Provide the [x, y] coordinate of the cell's center where the given text is located.  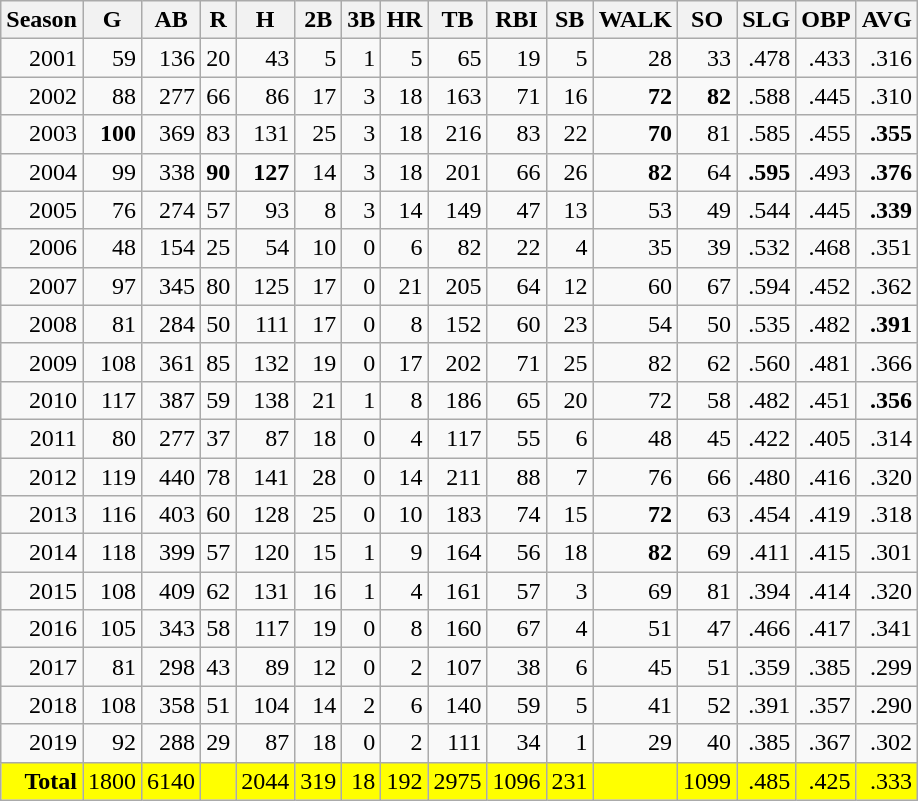
3B [362, 20]
52 [708, 705]
.414 [826, 591]
23 [570, 324]
1800 [112, 781]
.422 [766, 438]
39 [708, 248]
.454 [766, 515]
2044 [266, 781]
2018 [42, 705]
2004 [42, 172]
.362 [886, 286]
1099 [708, 781]
.417 [826, 629]
63 [708, 515]
99 [112, 172]
.481 [826, 362]
138 [266, 400]
49 [708, 210]
SLG [766, 20]
.310 [886, 96]
2007 [42, 286]
2003 [42, 134]
.468 [826, 248]
.333 [886, 781]
.493 [826, 172]
92 [112, 743]
.455 [826, 134]
40 [708, 743]
Season [42, 20]
149 [458, 210]
.535 [766, 324]
231 [570, 781]
403 [172, 515]
2011 [42, 438]
WALK [635, 20]
2012 [42, 477]
.351 [886, 248]
141 [266, 477]
136 [172, 58]
H [266, 20]
2B [318, 20]
.302 [886, 743]
118 [112, 553]
.585 [766, 134]
2015 [42, 591]
211 [458, 477]
34 [516, 743]
343 [172, 629]
93 [266, 210]
2014 [42, 553]
.366 [886, 362]
55 [516, 438]
SO [708, 20]
.376 [886, 172]
13 [570, 210]
338 [172, 172]
70 [635, 134]
G [112, 20]
164 [458, 553]
.588 [766, 96]
AVG [886, 20]
125 [266, 286]
440 [172, 477]
.394 [766, 591]
.411 [766, 553]
2009 [42, 362]
.478 [766, 58]
216 [458, 134]
100 [112, 134]
Total [42, 781]
.318 [886, 515]
.425 [826, 781]
202 [458, 362]
7 [570, 477]
RBI [516, 20]
.299 [886, 667]
.595 [766, 172]
.419 [826, 515]
97 [112, 286]
1096 [516, 781]
.480 [766, 477]
152 [458, 324]
132 [266, 362]
HR [404, 20]
85 [218, 362]
128 [266, 515]
163 [458, 96]
105 [112, 629]
205 [458, 286]
2975 [458, 781]
.466 [766, 629]
319 [318, 781]
.355 [886, 134]
192 [404, 781]
2005 [42, 210]
409 [172, 591]
369 [172, 134]
.594 [766, 286]
358 [172, 705]
.290 [886, 705]
26 [570, 172]
.367 [826, 743]
154 [172, 248]
78 [218, 477]
.452 [826, 286]
.532 [766, 248]
.316 [886, 58]
288 [172, 743]
6140 [172, 781]
.405 [826, 438]
183 [458, 515]
38 [516, 667]
37 [218, 438]
2006 [42, 248]
.416 [826, 477]
.356 [886, 400]
OBP [826, 20]
2008 [42, 324]
.433 [826, 58]
TB [458, 20]
2019 [42, 743]
89 [266, 667]
35 [635, 248]
116 [112, 515]
AB [172, 20]
140 [458, 705]
186 [458, 400]
9 [404, 553]
274 [172, 210]
.485 [766, 781]
86 [266, 96]
90 [218, 172]
33 [708, 58]
R [218, 20]
298 [172, 667]
201 [458, 172]
56 [516, 553]
120 [266, 553]
74 [516, 515]
387 [172, 400]
.341 [886, 629]
.339 [886, 210]
2017 [42, 667]
.314 [886, 438]
.560 [766, 362]
.357 [826, 705]
399 [172, 553]
53 [635, 210]
2002 [42, 96]
2010 [42, 400]
41 [635, 705]
SB [570, 20]
104 [266, 705]
161 [458, 591]
160 [458, 629]
284 [172, 324]
.301 [886, 553]
345 [172, 286]
107 [458, 667]
119 [112, 477]
127 [266, 172]
2016 [42, 629]
2001 [42, 58]
.359 [766, 667]
2013 [42, 515]
.451 [826, 400]
.544 [766, 210]
361 [172, 362]
.415 [826, 553]
